Return [X, Y] of the center of cell containing provided text 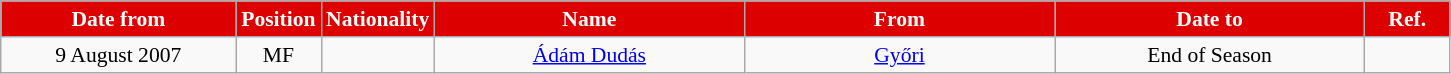
From [899, 19]
MF [278, 55]
End of Season [1210, 55]
Győri [899, 55]
Name [589, 19]
Ref. [1408, 19]
Nationality [378, 19]
9 August 2007 [118, 55]
Date to [1210, 19]
Position [278, 19]
Date from [118, 19]
Ádám Dudás [589, 55]
